From the cell containing the given text, extract its center point as [x, y] coordinate. 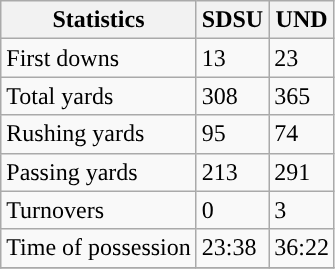
Passing yards [99, 172]
Total yards [99, 96]
365 [302, 96]
291 [302, 172]
23 [302, 58]
Statistics [99, 20]
308 [232, 96]
Time of possession [99, 248]
0 [232, 210]
First downs [99, 58]
Rushing yards [99, 134]
UND [302, 20]
3 [302, 210]
Turnovers [99, 210]
36:22 [302, 248]
23:38 [232, 248]
74 [302, 134]
13 [232, 58]
95 [232, 134]
SDSU [232, 20]
213 [232, 172]
